Find where the given text appears and provide that cell's center as (X, Y) coordinate. 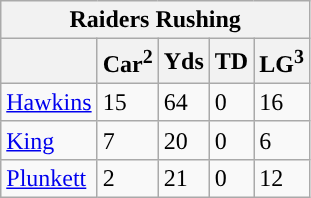
TD (231, 62)
LG3 (282, 62)
7 (128, 140)
King (49, 140)
Car2 (128, 62)
15 (128, 102)
6 (282, 140)
21 (184, 178)
Hawkins (49, 102)
16 (282, 102)
Yds (184, 62)
2 (128, 178)
Plunkett (49, 178)
12 (282, 178)
Raiders Rushing (156, 20)
20 (184, 140)
64 (184, 102)
